Capture the cell that displays the provided text and extract its [x, y] central coordinate. 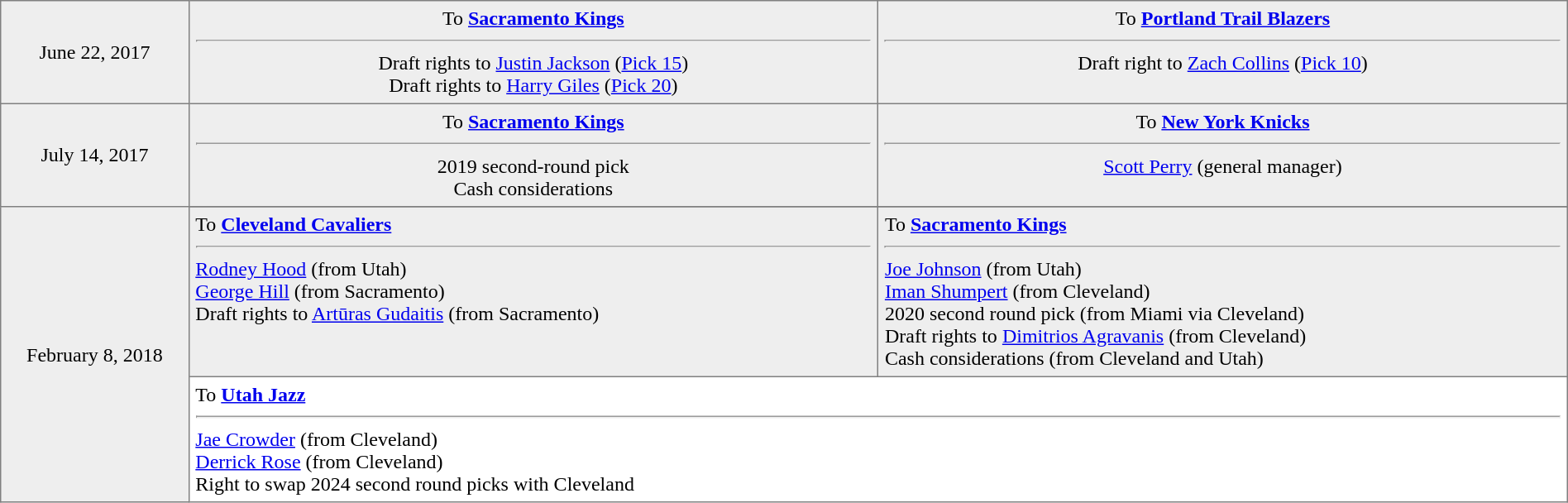
July 14, 2017 [94, 155]
February 8, 2018 [94, 354]
To Sacramento KingsDraft rights to Justin Jackson (Pick 15)Draft rights to Harry Giles (Pick 20) [533, 52]
To New York KnicksScott Perry (general manager) [1223, 155]
To Sacramento Kings2019 second-round pickCash considerations [533, 155]
To Utah JazzJae Crowder (from Cleveland)Derrick Rose (from Cleveland)Right to swap 2024 second round picks with Cleveland [878, 439]
To Cleveland CavaliersRodney Hood (from Utah)George Hill (from Sacramento)Draft rights to Artūras Gudaitis (from Sacramento) [533, 292]
To Portland Trail BlazersDraft right to Zach Collins (Pick 10) [1223, 52]
June 22, 2017 [94, 52]
